Return (X, Y) of the center of cell containing provided text 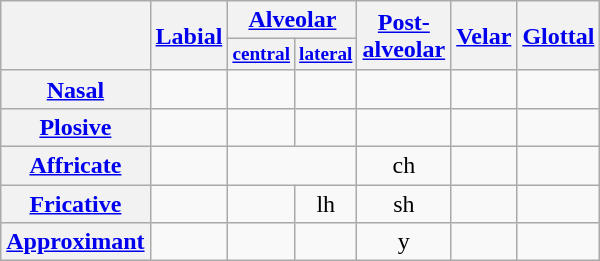
lh (326, 204)
Labial (189, 36)
Glottal (558, 36)
y (404, 242)
central (262, 55)
Plosive (76, 128)
sh (404, 204)
Post-alveolar (404, 36)
lateral (326, 55)
Affricate (76, 166)
Fricative (76, 204)
Alveolar (292, 20)
Approximant (76, 242)
Nasal (76, 89)
Velar (484, 36)
ch (404, 166)
